Find where the given text appears and provide that cell's center as (x, y) coordinate. 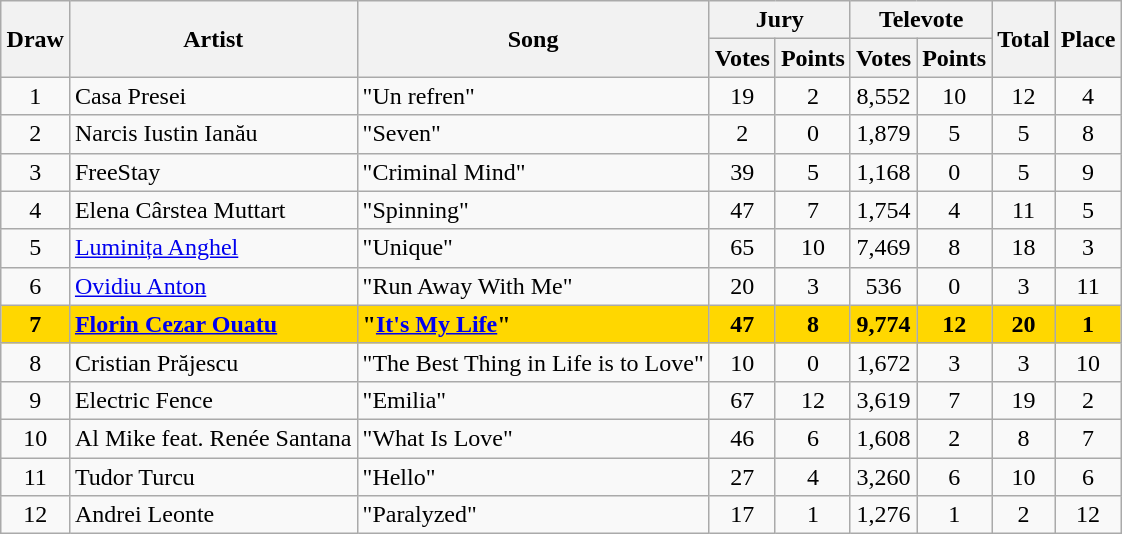
1,168 (883, 172)
Elena Cârstea Muttart (213, 210)
FreeStay (213, 172)
65 (742, 248)
Cristian Prăjescu (213, 362)
Song (533, 39)
Jury (780, 20)
536 (883, 286)
Ovidiu Anton (213, 286)
17 (742, 515)
"Seven" (533, 134)
27 (742, 477)
"Hello" (533, 477)
7,469 (883, 248)
3,619 (883, 400)
Draw (35, 39)
"Paralyzed" (533, 515)
"Criminal Mind" (533, 172)
1,672 (883, 362)
"Un refren" (533, 96)
9,774 (883, 324)
Televote (920, 20)
Florin Cezar Ouatu (213, 324)
Luminița Anghel (213, 248)
1,608 (883, 438)
39 (742, 172)
46 (742, 438)
"It's My Life" (533, 324)
"What Is Love" (533, 438)
1,276 (883, 515)
18 (1024, 248)
Narcis Iustin Ianău (213, 134)
"Spinning" (533, 210)
67 (742, 400)
Electric Fence (213, 400)
Artist (213, 39)
Place (1088, 39)
"Unique" (533, 248)
Tudor Turcu (213, 477)
1,754 (883, 210)
8,552 (883, 96)
Al Mike feat. Renée Santana (213, 438)
"The Best Thing in Life is to Love" (533, 362)
Andrei Leonte (213, 515)
3,260 (883, 477)
Total (1024, 39)
"Run Away With Me" (533, 286)
Casa Presei (213, 96)
"Emilia" (533, 400)
1,879 (883, 134)
